Search for the cell housing the specified text and yield its [X, Y] center coordinate. 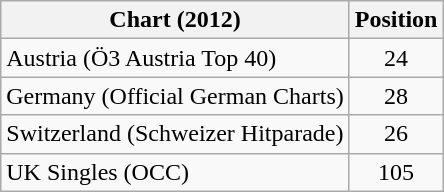
UK Singles (OCC) [175, 172]
Austria (Ö3 Austria Top 40) [175, 58]
Germany (Official German Charts) [175, 96]
24 [396, 58]
Chart (2012) [175, 20]
Position [396, 20]
26 [396, 134]
28 [396, 96]
105 [396, 172]
Switzerland (Schweizer Hitparade) [175, 134]
